Identify which cell holds the provided text, then report its [x, y] central coordinate. 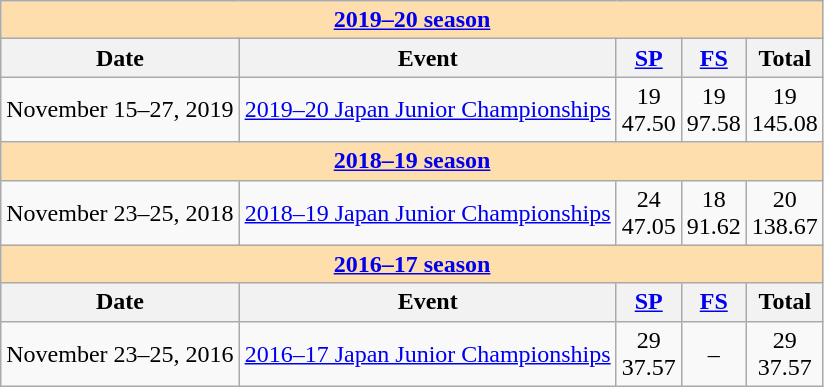
2018–19 season [412, 161]
November 23–25, 2018 [120, 212]
19 145.08 [784, 110]
2018–19 Japan Junior Championships [428, 212]
– [714, 354]
2016–17 season [412, 264]
20 138.67 [784, 212]
18 91.62 [714, 212]
November 23–25, 2016 [120, 354]
19 97.58 [714, 110]
2019–20 season [412, 20]
19 47.50 [648, 110]
2016–17 Japan Junior Championships [428, 354]
November 15–27, 2019 [120, 110]
2019–20 Japan Junior Championships [428, 110]
24 47.05 [648, 212]
